Search for the cell housing the specified text and yield its (x, y) center coordinate. 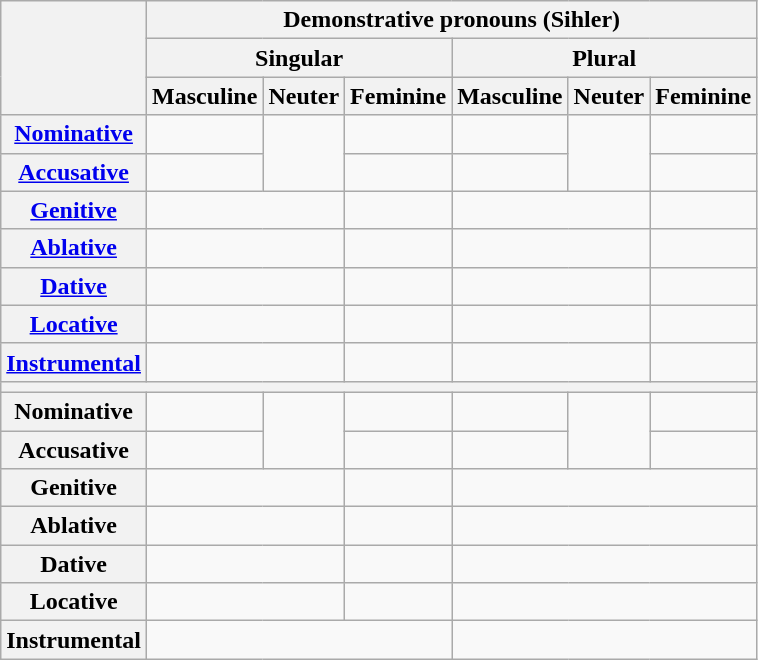
Demonstrative pronouns (Sihler) (451, 20)
Plural (604, 58)
Singular (298, 58)
